Capture the cell that displays the provided text and extract its [X, Y] central coordinate. 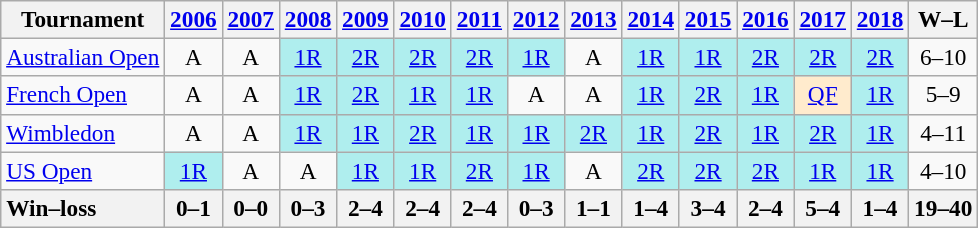
2018 [880, 19]
6–10 [944, 57]
French Open [83, 95]
2010 [422, 19]
19–40 [944, 208]
4–11 [944, 133]
0–0 [250, 208]
Win–loss [83, 208]
2007 [250, 19]
2014 [650, 19]
0–1 [194, 208]
2015 [708, 19]
QF [822, 95]
5–9 [944, 95]
W–L [944, 19]
2008 [308, 19]
2006 [194, 19]
Wimbledon [83, 133]
2016 [766, 19]
3–4 [708, 208]
Tournament [83, 19]
Australian Open [83, 57]
2011 [479, 19]
1–1 [594, 208]
2017 [822, 19]
2012 [536, 19]
2009 [366, 19]
5–4 [822, 208]
4–10 [944, 170]
2013 [594, 19]
US Open [83, 170]
